From the cell containing the given text, extract its center point as [X, Y] coordinate. 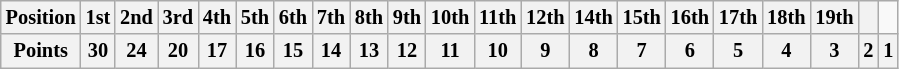
16 [255, 51]
17 [217, 51]
2 [869, 51]
8 [593, 51]
1st [98, 17]
5 [738, 51]
7 [642, 51]
15th [642, 17]
6 [690, 51]
9 [545, 51]
12 [407, 51]
19th [834, 17]
1 [888, 51]
11th [498, 17]
17th [738, 17]
24 [136, 51]
3 [834, 51]
Points [41, 51]
30 [98, 51]
16th [690, 17]
5th [255, 17]
2nd [136, 17]
20 [178, 51]
9th [407, 17]
3rd [178, 17]
10 [498, 51]
15 [293, 51]
4 [786, 51]
8th [369, 17]
18th [786, 17]
6th [293, 17]
13 [369, 51]
12th [545, 17]
7th [331, 17]
14th [593, 17]
11 [450, 51]
14 [331, 51]
Position [41, 17]
4th [217, 17]
10th [450, 17]
